Return the [X, Y] coordinate for the center point of the cell that contains the specified text.  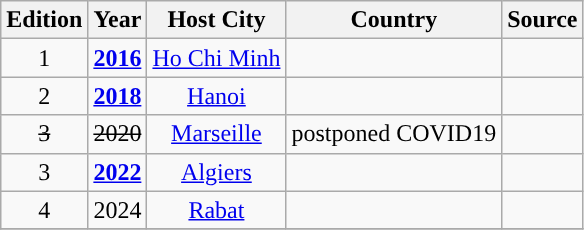
Marseille [216, 134]
2022 [118, 172]
Source [542, 20]
4 [44, 210]
2016 [118, 58]
Rabat [216, 210]
1 [44, 58]
2018 [118, 96]
Algiers [216, 172]
Ho Chi Minh [216, 58]
2024 [118, 210]
postponed COVID19 [394, 134]
Hanoi [216, 96]
Edition [44, 20]
2 [44, 96]
Country [394, 20]
2020 [118, 134]
Host City [216, 20]
Year [118, 20]
